Scan for the cell matching the given text and deliver its [X, Y] coordinate at center. 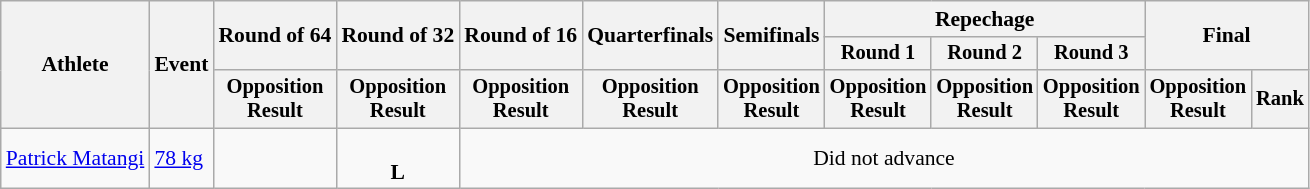
Did not advance [884, 158]
L [398, 158]
Quarterfinals [650, 36]
Athlete [76, 64]
Rank [1280, 99]
Round 1 [878, 54]
Semifinals [772, 36]
Event [181, 64]
Round of 32 [398, 36]
Round of 16 [520, 36]
Final [1227, 36]
Round 3 [1092, 54]
78 kg [181, 158]
Round 2 [984, 54]
Patrick Matangi [76, 158]
Round of 64 [274, 36]
Repechage [985, 19]
